Return (x, y) of the center of cell containing provided text 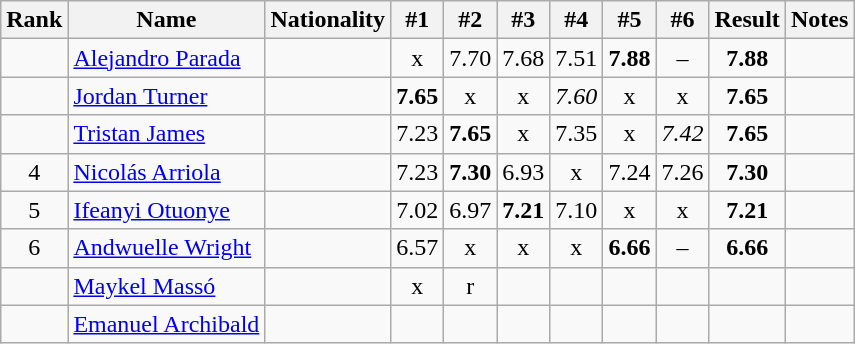
#1 (418, 20)
7.60 (576, 96)
Name (166, 20)
#6 (682, 20)
7.26 (682, 172)
7.24 (630, 172)
#3 (524, 20)
4 (34, 172)
7.42 (682, 134)
#2 (470, 20)
r (470, 286)
7.70 (470, 58)
Result (747, 20)
6.97 (470, 210)
Rank (34, 20)
#5 (630, 20)
Jordan Turner (166, 96)
7.51 (576, 58)
7.35 (576, 134)
Emanuel Archibald (166, 324)
Nationality (328, 20)
Maykel Massó (166, 286)
6.93 (524, 172)
6.57 (418, 248)
7.68 (524, 58)
7.10 (576, 210)
Nicolás Arriola (166, 172)
Ifeanyi Otuonye (166, 210)
Tristan James (166, 134)
Andwuelle Wright (166, 248)
5 (34, 210)
6 (34, 248)
#4 (576, 20)
Alejandro Parada (166, 58)
Notes (819, 20)
7.02 (418, 210)
